Return (X, Y) of the center of cell containing provided text 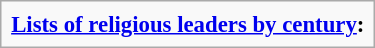
Lists of religious leaders by century: (188, 24)
